Capture the cell that displays the provided text and extract its (x, y) central coordinate. 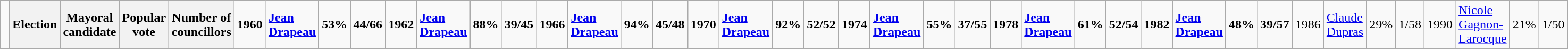
Number of councillors (201, 25)
1966 (552, 25)
29% (1381, 25)
52/54 (1123, 25)
Nicole Gagnon-Larocque (1483, 25)
1/58 (1410, 25)
39/57 (1274, 25)
92% (788, 25)
44/66 (368, 25)
1990 (1440, 25)
1/50 (1553, 25)
1962 (401, 25)
1960 (250, 25)
52/52 (821, 25)
21% (1524, 25)
37/55 (972, 25)
Popular vote (144, 25)
61% (1090, 25)
94% (637, 25)
48% (1241, 25)
1974 (854, 25)
Mayoral candidate (89, 25)
1982 (1157, 25)
Claude Dupras (1345, 25)
53% (335, 25)
1970 (703, 25)
Election (35, 25)
39/45 (519, 25)
88% (486, 25)
45/48 (670, 25)
1986 (1308, 25)
55% (939, 25)
1978 (1006, 25)
